Identify which cell holds the provided text, then report its [X, Y] central coordinate. 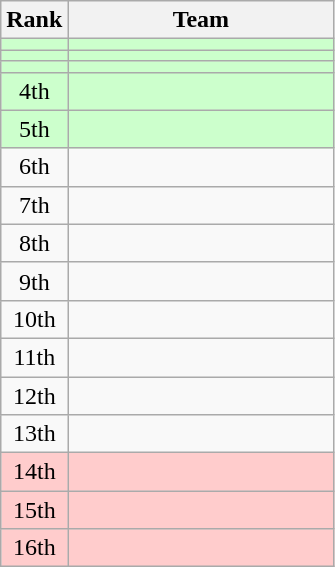
7th [34, 205]
12th [34, 395]
11th [34, 357]
5th [34, 129]
9th [34, 281]
10th [34, 319]
15th [34, 510]
Team [201, 20]
16th [34, 548]
4th [34, 91]
6th [34, 167]
13th [34, 434]
Rank [34, 20]
8th [34, 243]
14th [34, 472]
